Detect which cell encompasses the target text, then output its (X, Y) center coordinate. 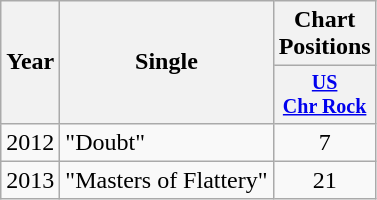
"Doubt" (166, 142)
USChr Rock (324, 94)
21 (324, 180)
Year (30, 62)
Chart Positions (324, 34)
2012 (30, 142)
Single (166, 62)
"Masters of Flattery" (166, 180)
7 (324, 142)
2013 (30, 180)
